Locate the cell with the specified text and output its [x, y] center coordinate. 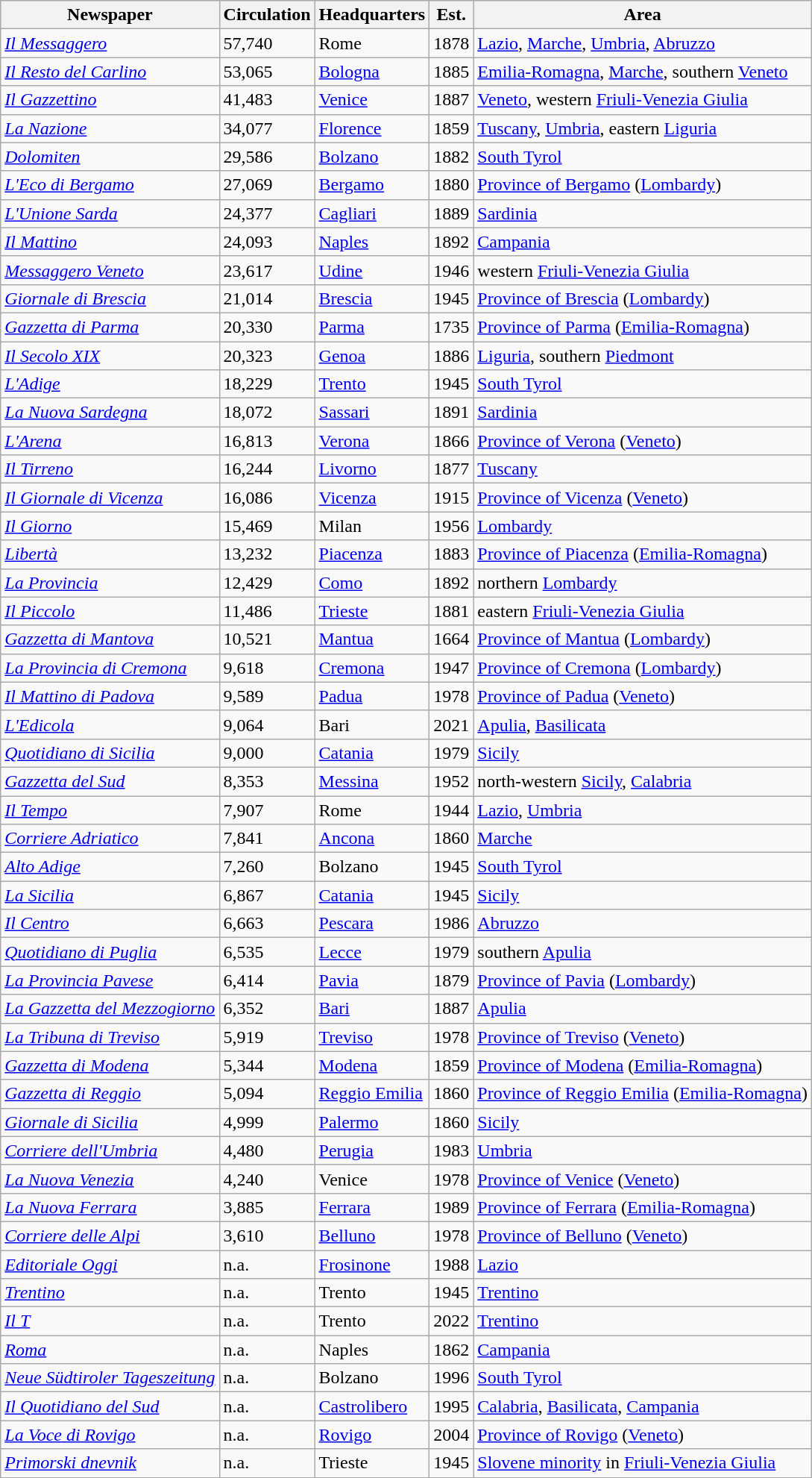
16,244 [267, 469]
6,535 [267, 952]
1883 [452, 554]
Apulia, Basilicata [643, 724]
Province of Piacenza (Emilia-Romagna) [643, 554]
Emilia-Romagna, Marche, southern Veneto [643, 72]
Calabria, Basilicata, Campania [643, 1406]
Il Gazzettino [110, 100]
41,483 [267, 100]
1944 [452, 810]
8,353 [267, 781]
Il Centro [110, 924]
Gazzetta di Reggio [110, 1094]
Lecce [372, 952]
La Nuova Sardegna [110, 413]
53,065 [267, 72]
9,000 [267, 753]
Province of Verona (Veneto) [643, 441]
Corriere delle Alpi [110, 1236]
Messina [372, 781]
6,663 [267, 924]
Il Mattino di Padova [110, 696]
1878 [452, 43]
Gazzetta di Parma [110, 327]
18,072 [267, 413]
Perugia [372, 1150]
Gazzetta del Sud [110, 781]
15,469 [267, 526]
eastern Friuli-Venezia Giulia [643, 611]
Il Resto del Carlino [110, 72]
Lazio, Marche, Umbria, Abruzzo [643, 43]
Il Tirreno [110, 469]
5,344 [267, 1065]
La Tribuna di Treviso [110, 1037]
Corriere dell'Umbria [110, 1150]
18,229 [267, 384]
10,521 [267, 639]
Primorski dnevnik [110, 1463]
Province of Rovigo (Veneto) [643, 1435]
Marche [643, 839]
1891 [452, 413]
Corriere Adriatico [110, 839]
6,867 [267, 895]
4,240 [267, 1179]
Belluno [372, 1236]
9,589 [267, 696]
Cremona [372, 668]
1880 [452, 185]
L'Adige [110, 384]
12,429 [267, 583]
9,618 [267, 668]
6,414 [267, 980]
Umbria [643, 1150]
Gazzetta di Modena [110, 1065]
1881 [452, 611]
1879 [452, 980]
La Gazzetta del Mezzogiorno [110, 1009]
Province of Brescia (Lombardy) [643, 298]
La Provincia [110, 583]
7,260 [267, 867]
Bologna [372, 72]
Il Piccolo [110, 611]
Mantua [372, 639]
5,094 [267, 1094]
Modena [372, 1065]
Padua [372, 696]
Apulia [643, 1009]
24,093 [267, 242]
1986 [452, 924]
Palermo [372, 1122]
Tuscany, Umbria, eastern Liguria [643, 128]
Il T [110, 1321]
27,069 [267, 185]
Province of Treviso (Veneto) [643, 1037]
Liguria, southern Piedmont [643, 356]
Cagliari [372, 213]
57,740 [267, 43]
Province of Venice (Veneto) [643, 1179]
1946 [452, 270]
1995 [452, 1406]
Pescara [372, 924]
Libertà [110, 554]
Giornale di Sicilia [110, 1122]
1996 [452, 1378]
Treviso [372, 1037]
Bergamo [372, 185]
Quotidiano di Sicilia [110, 753]
Rovigo [372, 1435]
southern Apulia [643, 952]
21,014 [267, 298]
Province of Parma (Emilia-Romagna) [643, 327]
1885 [452, 72]
Il Quotidiano del Sud [110, 1406]
1862 [452, 1350]
northern Lombardy [643, 583]
20,323 [267, 356]
L'Edicola [110, 724]
13,232 [267, 554]
1956 [452, 526]
Il Messaggero [110, 43]
20,330 [267, 327]
L'Arena [110, 441]
Ferrara [372, 1207]
3,610 [267, 1236]
11,486 [267, 611]
Il Giornale di Vicenza [110, 498]
Lombardy [643, 526]
Dolomiten [110, 157]
Neue Südtiroler Tageszeitung [110, 1378]
Gazzetta di Mantova [110, 639]
Il Giorno [110, 526]
Piacenza [372, 554]
Province of Modena (Emilia-Romagna) [643, 1065]
Como [372, 583]
1735 [452, 327]
Province of Ferrara (Emilia-Romagna) [643, 1207]
Abruzzo [643, 924]
north-western Sicily, Calabria [643, 781]
23,617 [267, 270]
Frosinone [372, 1265]
Province of Cremona (Lombardy) [643, 668]
1866 [452, 441]
Genoa [372, 356]
1989 [452, 1207]
Verona [372, 441]
Province of Vicenza (Veneto) [643, 498]
1947 [452, 668]
1886 [452, 356]
4,999 [267, 1122]
Tuscany [643, 469]
7,907 [267, 810]
Sassari [372, 413]
Ancona [372, 839]
Livorno [372, 469]
2022 [452, 1321]
Newspaper [110, 15]
Veneto, western Friuli-Venezia Giulia [643, 100]
Pavia [372, 980]
La Voce di Rovigo [110, 1435]
Milan [372, 526]
3,885 [267, 1207]
4,480 [267, 1150]
Vicenza [372, 498]
Castrolibero [372, 1406]
9,064 [267, 724]
16,086 [267, 498]
Slovene minority in Friuli-Venezia Giulia [643, 1463]
Lazio [643, 1265]
Est. [452, 15]
western Friuli-Venezia Giulia [643, 270]
La Provincia di Cremona [110, 668]
Roma [110, 1350]
Editoriale Oggi [110, 1265]
1983 [452, 1150]
Circulation [267, 15]
1915 [452, 498]
La Provincia Pavese [110, 980]
1889 [452, 213]
1664 [452, 639]
2021 [452, 724]
Il Secolo XIX [110, 356]
1952 [452, 781]
Headquarters [372, 15]
Il Tempo [110, 810]
Province of Pavia (Lombardy) [643, 980]
Reggio Emilia [372, 1094]
Giornale di Brescia [110, 298]
Florence [372, 128]
5,919 [267, 1037]
Alto Adige [110, 867]
Brescia [372, 298]
6,352 [267, 1009]
L'Unione Sarda [110, 213]
16,813 [267, 441]
Parma [372, 327]
29,586 [267, 157]
1877 [452, 469]
Province of Bergamo (Lombardy) [643, 185]
Udine [372, 270]
Province of Reggio Emilia (Emilia-Romagna) [643, 1094]
Province of Padua (Veneto) [643, 696]
Quotidiano di Puglia [110, 952]
1882 [452, 157]
La Nazione [110, 128]
Province of Belluno (Veneto) [643, 1236]
Area [643, 15]
1988 [452, 1265]
La Nuova Venezia [110, 1179]
La Sicilia [110, 895]
Il Mattino [110, 242]
2004 [452, 1435]
L'Eco di Bergamo [110, 185]
Province of Mantua (Lombardy) [643, 639]
7,841 [267, 839]
34,077 [267, 128]
Lazio, Umbria [643, 810]
Messaggero Veneto [110, 270]
24,377 [267, 213]
La Nuova Ferrara [110, 1207]
